Detect which cell encompasses the target text, then output its [x, y] center coordinate. 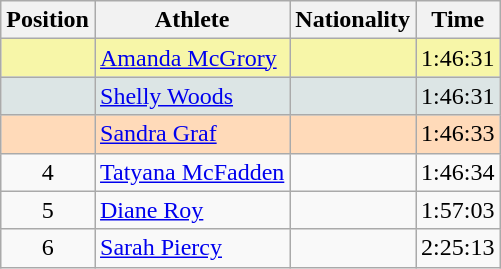
1:57:03 [458, 210]
4 [48, 172]
Nationality [353, 20]
5 [48, 210]
Tatyana McFadden [192, 172]
Position [48, 20]
Diane Roy [192, 210]
Athlete [192, 20]
6 [48, 248]
Sandra Graf [192, 134]
Amanda McGrory [192, 58]
Time [458, 20]
Shelly Woods [192, 96]
1:46:33 [458, 134]
1:46:34 [458, 172]
2:25:13 [458, 248]
Sarah Piercy [192, 248]
